Return the (X, Y) coordinate for the center point of the cell that contains the specified text.  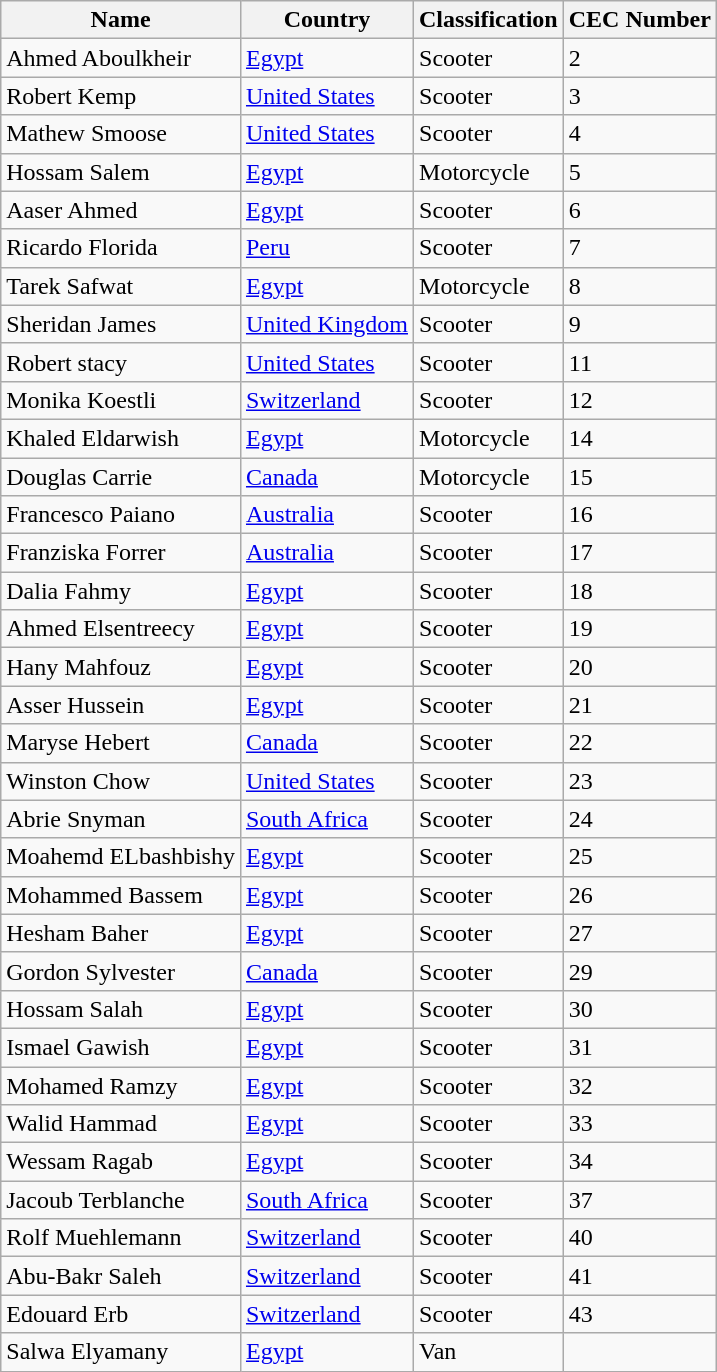
5 (640, 172)
30 (640, 1009)
9 (640, 324)
11 (640, 362)
Jacoub Terblanche (121, 1200)
Hany Mahfouz (121, 667)
19 (640, 629)
Mathew Smoose (121, 134)
17 (640, 553)
Aaser Ahmed (121, 210)
Khaled Eldarwish (121, 438)
Sheridan James (121, 324)
Douglas Carrie (121, 477)
Peru (326, 248)
Gordon Sylvester (121, 971)
Abrie Snyman (121, 819)
Hossam Salah (121, 1009)
Van (489, 1352)
Wessam Ragab (121, 1162)
33 (640, 1124)
4 (640, 134)
Ricardo Florida (121, 248)
15 (640, 477)
21 (640, 705)
Francesco Paiano (121, 515)
27 (640, 933)
29 (640, 971)
40 (640, 1238)
16 (640, 515)
3 (640, 96)
Tarek Safwat (121, 286)
Walid Hammad (121, 1124)
22 (640, 743)
32 (640, 1085)
Salwa Elyamany (121, 1352)
Hesham Baher (121, 933)
Mohamed Ramzy (121, 1085)
43 (640, 1314)
23 (640, 781)
Country (326, 20)
20 (640, 667)
26 (640, 895)
Edouard Erb (121, 1314)
Asser Hussein (121, 705)
CEC Number (640, 20)
25 (640, 857)
12 (640, 400)
41 (640, 1276)
6 (640, 210)
37 (640, 1200)
Ahmed Aboulkheir (121, 58)
7 (640, 248)
United Kingdom (326, 324)
Mohammed Bassem (121, 895)
31 (640, 1047)
Maryse Hebert (121, 743)
8 (640, 286)
Robert Kemp (121, 96)
Moahemd ELbashbishy (121, 857)
Name (121, 20)
14 (640, 438)
Winston Chow (121, 781)
Dalia Fahmy (121, 591)
24 (640, 819)
Monika Koestli (121, 400)
Robert stacy (121, 362)
Franziska Forrer (121, 553)
18 (640, 591)
Classification (489, 20)
Ismael Gawish (121, 1047)
Ahmed Elsentreecy (121, 629)
Abu-Bakr Saleh (121, 1276)
2 (640, 58)
Rolf Muehlemann (121, 1238)
Hossam Salem (121, 172)
34 (640, 1162)
